Return (X, Y) of the center of cell containing provided text 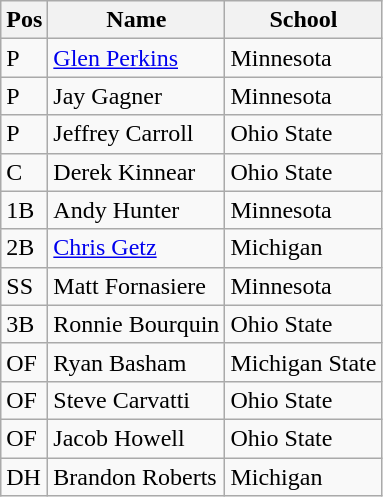
SS (24, 286)
Jeffrey Carroll (136, 134)
Matt Fornasiere (136, 286)
Ryan Basham (136, 362)
3B (24, 324)
1B (24, 210)
2B (24, 248)
Brandon Roberts (136, 477)
Ronnie Bourquin (136, 324)
Jay Gagner (136, 96)
Derek Kinnear (136, 172)
Andy Hunter (136, 210)
Glen Perkins (136, 58)
Chris Getz (136, 248)
Pos (24, 20)
Michigan State (304, 362)
Jacob Howell (136, 438)
C (24, 172)
Name (136, 20)
Steve Carvatti (136, 400)
School (304, 20)
DH (24, 477)
